Search for the cell housing the specified text and yield its (x, y) center coordinate. 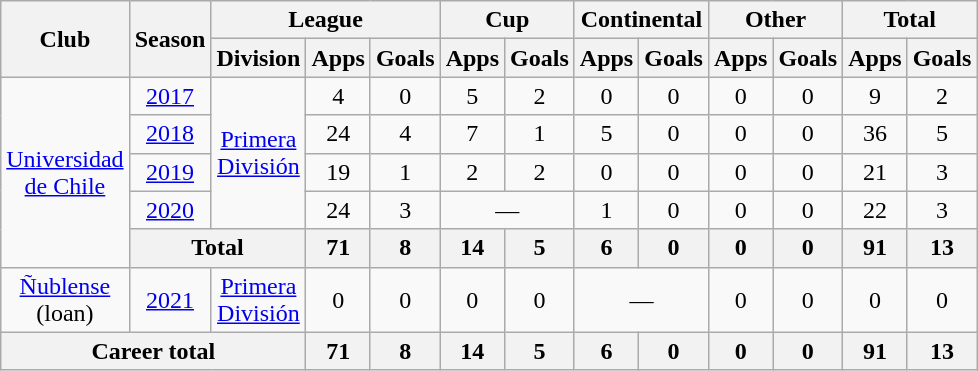
9 (875, 96)
2019 (170, 172)
2017 (170, 96)
19 (338, 172)
7 (472, 134)
Division (258, 58)
2020 (170, 210)
2018 (170, 134)
36 (875, 134)
League (326, 20)
Club (65, 39)
Other (775, 20)
Season (170, 39)
Universidadde Chile (65, 172)
Ñublense(loan) (65, 300)
Cup (507, 20)
Continental (641, 20)
Career total (154, 351)
22 (875, 210)
21 (875, 172)
2021 (170, 300)
